Locate the cell with the specified text and output its (X, Y) center coordinate. 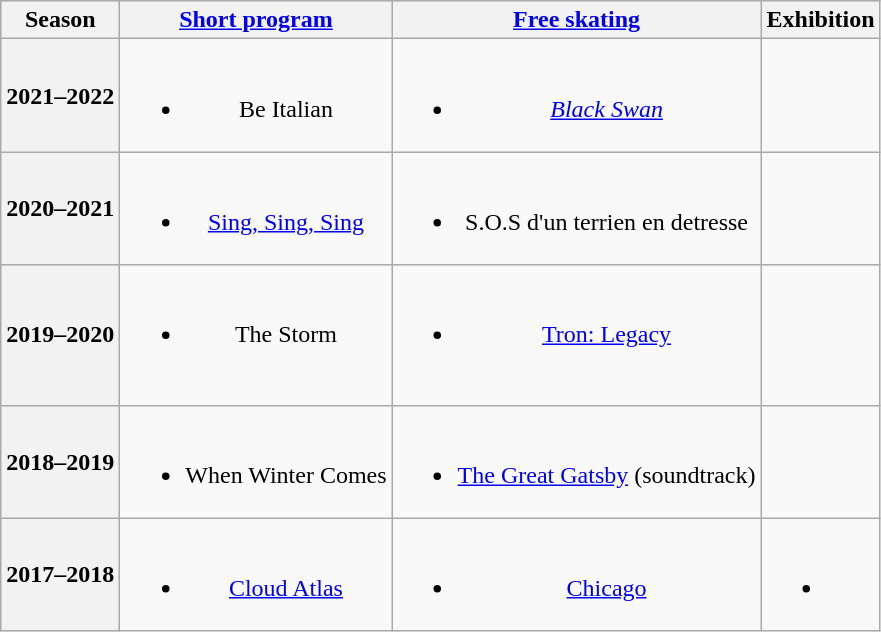
2020–2021 (60, 208)
Black Swan (576, 96)
Free skating (576, 20)
When Winter Comes (256, 462)
The Storm (256, 335)
2018–2019 (60, 462)
Cloud Atlas (256, 574)
Short program (256, 20)
S.O.S d'un terrien en detresse (576, 208)
Tron: Legacy (576, 335)
2019–2020 (60, 335)
Chicago (576, 574)
Sing, Sing, Sing (256, 208)
Season (60, 20)
The Great Gatsby (soundtrack) (576, 462)
2021–2022 (60, 96)
Be Italian (256, 96)
Exhibition (820, 20)
2017–2018 (60, 574)
